Return (X, Y) of the center of cell containing provided text 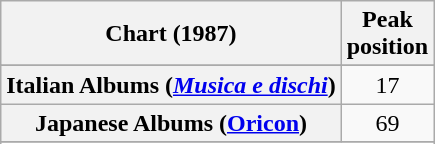
Peakposition (387, 34)
Japanese Albums (Oricon) (171, 123)
Italian Albums (Musica e dischi) (171, 85)
69 (387, 123)
17 (387, 85)
Chart (1987) (171, 34)
